Output the [X, Y] coordinate of the center of the cell containing the given text.  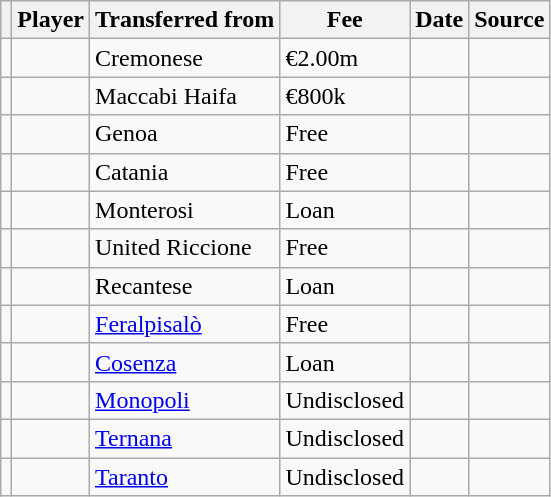
Genoa [185, 134]
Monterosi [185, 210]
Player [51, 20]
Maccabi Haifa [185, 96]
Catania [185, 172]
Ternana [185, 438]
Recantese [185, 286]
Source [510, 20]
Cremonese [185, 58]
Feralpisalò [185, 324]
Date [440, 20]
Transferred from [185, 20]
Monopoli [185, 400]
Cosenza [185, 362]
€800k [345, 96]
United Riccione [185, 248]
Taranto [185, 477]
€2.00m [345, 58]
Fee [345, 20]
